Extract the (X, Y) coordinate from the center of the cell holding the provided text.  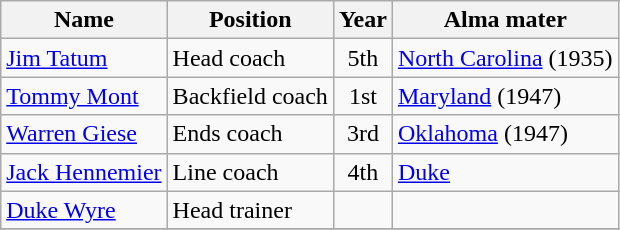
Tommy Mont (84, 96)
Maryland (1947) (505, 96)
3rd (362, 134)
Jim Tatum (84, 58)
Duke (505, 172)
Ends coach (250, 134)
Warren Giese (84, 134)
Jack Hennemier (84, 172)
Name (84, 20)
Line coach (250, 172)
Alma mater (505, 20)
5th (362, 58)
Oklahoma (1947) (505, 134)
Backfield coach (250, 96)
4th (362, 172)
Head trainer (250, 210)
Year (362, 20)
1st (362, 96)
Duke Wyre (84, 210)
Head coach (250, 58)
Position (250, 20)
North Carolina (1935) (505, 58)
